Pinpoint the cell where the given text exists, returning its [x, y] midpoint coordinate. 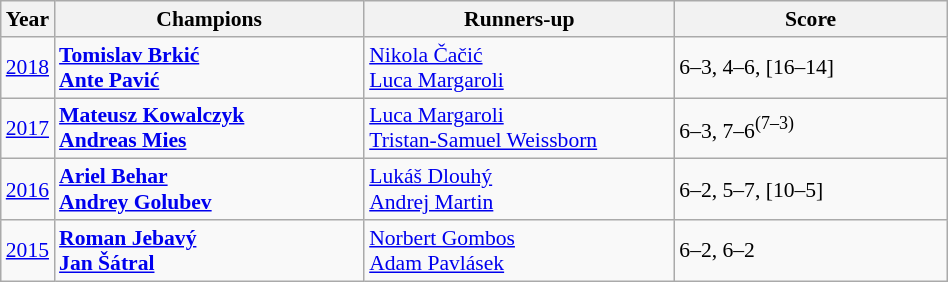
6–3, 4–6, [16–14] [810, 68]
Lukáš Dlouhý Andrej Martin [519, 190]
Nikola Čačić Luca Margaroli [519, 68]
Tomislav Brkić Ante Pavić [209, 68]
Norbert Gombos Adam Pavlásek [519, 250]
6–2, 6–2 [810, 250]
Roman Jebavý Jan Šátral [209, 250]
2017 [28, 128]
Mateusz Kowalczyk Andreas Mies [209, 128]
Year [28, 19]
Ariel Behar Andrey Golubev [209, 190]
2015 [28, 250]
Score [810, 19]
6–2, 5–7, [10–5] [810, 190]
Runners-up [519, 19]
2016 [28, 190]
6–3, 7–6(7–3) [810, 128]
Champions [209, 19]
Luca Margaroli Tristan-Samuel Weissborn [519, 128]
2018 [28, 68]
